Return the (X, Y) coordinate for the center point of the cell that contains the specified text.  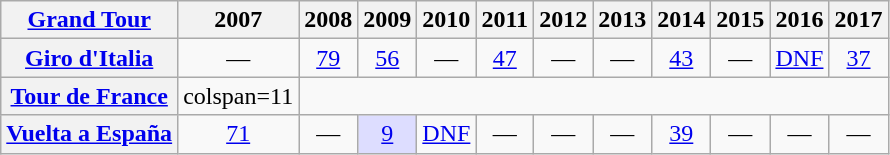
2013 (622, 20)
2017 (858, 20)
Vuelta a España (90, 134)
2011 (505, 20)
2012 (564, 20)
9 (388, 134)
Grand Tour (90, 20)
43 (682, 58)
Tour de France (90, 96)
47 (505, 58)
56 (388, 58)
2010 (446, 20)
2016 (800, 20)
Giro d'Italia (90, 58)
2014 (682, 20)
37 (858, 58)
79 (328, 58)
71 (238, 134)
39 (682, 134)
colspan=11 (238, 96)
2007 (238, 20)
2015 (740, 20)
2008 (328, 20)
2009 (388, 20)
